Extract the (X, Y) coordinate from the center of the cell holding the provided text.  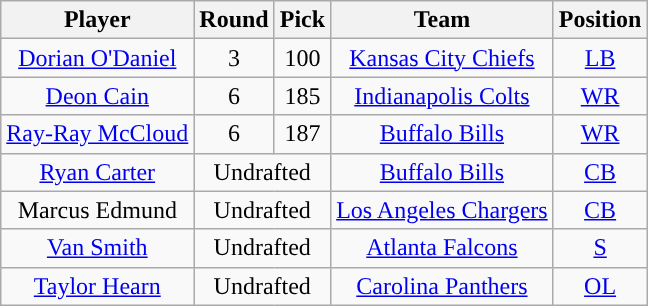
100 (302, 58)
3 (234, 58)
Dorian O'Daniel (98, 58)
Kansas City Chiefs (442, 58)
Ryan Carter (98, 172)
Marcus Edmund (98, 210)
Round (234, 20)
Pick (302, 20)
187 (302, 134)
Taylor Hearn (98, 286)
S (600, 248)
Position (600, 20)
OL (600, 286)
Atlanta Falcons (442, 248)
LB (600, 58)
Ray-Ray McCloud (98, 134)
Team (442, 20)
Player (98, 20)
Indianapolis Colts (442, 96)
185 (302, 96)
Carolina Panthers (442, 286)
Los Angeles Chargers (442, 210)
Van Smith (98, 248)
Deon Cain (98, 96)
